Scan for the cell matching the given text and deliver its [x, y] coordinate at center. 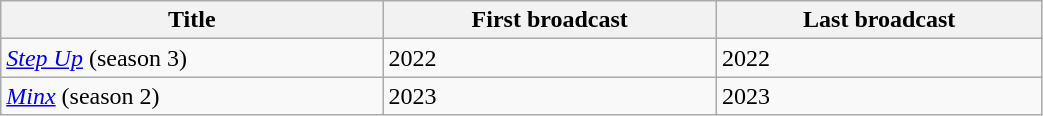
Last broadcast [879, 20]
Title [192, 20]
First broadcast [550, 20]
Minx (season 2) [192, 96]
Step Up (season 3) [192, 58]
